Capture the cell that displays the provided text and extract its (x, y) central coordinate. 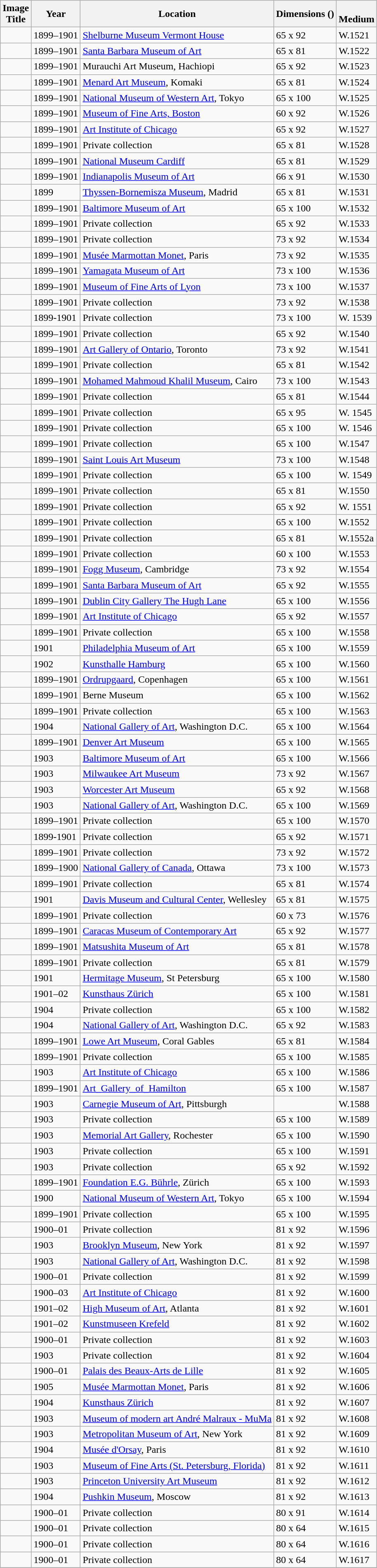
W.1570 (357, 821)
W.1596 (357, 1230)
Museum of Fine Arts, Boston (177, 114)
W.1617 (357, 1560)
1900–03 (56, 1293)
High Museum of Art, Atlanta (177, 1308)
Metropolitan Museum of Art, New York (177, 1434)
W.1531 (357, 192)
W.1615 (357, 1528)
W.1555 (357, 585)
Menard Art Museum, Komaki (177, 82)
Caracas Museum of Contemporary Art (177, 931)
W.1573 (357, 868)
W.1607 (357, 1402)
Philadelphia Museum of Art (177, 648)
W.1527 (357, 129)
W.1556 (357, 601)
W.1572 (357, 852)
Ordrupgaard, Copenhagen (177, 679)
W.1526 (357, 114)
W.1599 (357, 1277)
W.1521 (357, 35)
Fogg Museum, Cambridge (177, 569)
W.1613 (357, 1497)
1902 (56, 664)
60 x 92 (305, 114)
W.1597 (357, 1245)
1905 (56, 1387)
W.1606 (357, 1387)
W.1554 (357, 569)
60 x 73 (305, 915)
W.1533 (357, 224)
60 x 100 (305, 554)
W.1601 (357, 1308)
W.1548 (357, 460)
Pushkin Museum, Moscow (177, 1497)
W.1534 (357, 240)
Dimensions () (305, 14)
ImageTitle (16, 14)
W.1580 (357, 978)
Milwaukee Art Museum (177, 774)
W.1522 (357, 51)
66 x 91 (305, 176)
W.1552 (357, 522)
Medium (357, 14)
W.1609 (357, 1434)
Denver Art Museum (177, 742)
Kunsthalle Hamburg (177, 664)
W.1566 (357, 758)
W.1523 (357, 66)
Princeton University Art Museum (177, 1481)
W.1612 (357, 1481)
W.1529 (357, 161)
W.1536 (357, 271)
W.1602 (357, 1324)
W.1530 (357, 176)
W.1604 (357, 1355)
Palais des Beaux-Arts de Lille (177, 1371)
W.1576 (357, 915)
Location (177, 14)
W.1605 (357, 1371)
W.1568 (357, 790)
W. 1539 (357, 318)
W. 1546 (357, 428)
W.1574 (357, 884)
W.1567 (357, 774)
Art_Gallery_of_Hamilton (177, 1088)
W.1559 (357, 648)
W.1540 (357, 334)
Berne Museum (177, 695)
W. 1549 (357, 475)
Matsushita Museum of Art (177, 946)
W.1581 (357, 994)
W.1543 (357, 381)
W.1560 (357, 664)
W.1586 (357, 1072)
W.1575 (357, 899)
Museum of modern art André Malraux - MuMa (177, 1418)
W.1610 (357, 1449)
W.1525 (357, 98)
W.1603 (357, 1340)
W.1541 (357, 349)
Musée d'Orsay, Paris (177, 1449)
W. 1545 (357, 412)
Foundation E.G. Bührle, Zürich (177, 1182)
National Gallery of Canada, Ottawa (177, 868)
W.1595 (357, 1214)
Brooklyn Museum, New York (177, 1245)
W.1524 (357, 82)
W.1537 (357, 287)
Lowe Art Museum, Coral Gables (177, 1041)
W.1578 (357, 946)
W.1564 (357, 727)
W.1552a (357, 538)
W.1584 (357, 1041)
W.1598 (357, 1261)
W.1590 (357, 1135)
W.1589 (357, 1120)
W.1562 (357, 695)
W.1591 (357, 1151)
W.1608 (357, 1418)
Murauchi Art Museum, Hachiopi (177, 66)
W.1579 (357, 963)
W.1611 (357, 1466)
Indianapolis Museum of Art (177, 176)
Kunstmuseen Krefeld (177, 1324)
W. 1551 (357, 507)
1899 (56, 192)
Worcester Art Museum (177, 790)
Carnegie Museum of Art, Pittsburgh (177, 1104)
W.1616 (357, 1544)
Mohamed Mahmoud Khalil Museum, Cairo (177, 381)
W.1542 (357, 365)
W.1550 (357, 491)
Art Gallery of Ontario, Toronto (177, 349)
W.1583 (357, 1025)
W.1588 (357, 1104)
W.1577 (357, 931)
80 x 91 (305, 1513)
65 x 95 (305, 412)
W.1571 (357, 837)
W.1528 (357, 145)
Hermitage Museum, St Petersburg (177, 978)
1899–1900 (56, 868)
W.1614 (357, 1513)
1900 (56, 1198)
W.1600 (357, 1293)
Dublin City Gallery The Hugh Lane (177, 601)
W.1592 (357, 1167)
W.1593 (357, 1182)
W.1532 (357, 208)
Year (56, 14)
W.1594 (357, 1198)
National Museum Cardiff (177, 161)
Thyssen-Bornemisza Museum, Madrid (177, 192)
Davis Museum and Cultural Center, Wellesley (177, 899)
Museum of Fine Arts (St. Petersburg, Florida) (177, 1466)
W.1587 (357, 1088)
W.1557 (357, 617)
Memorial Art Gallery, Rochester (177, 1135)
W.1563 (357, 711)
W.1553 (357, 554)
W.1544 (357, 396)
W.1558 (357, 632)
W.1538 (357, 302)
W.1535 (357, 255)
W.1585 (357, 1057)
Shelburne Museum Vermont House (177, 35)
Museum of Fine Arts of Lyon (177, 287)
W.1569 (357, 805)
Saint Louis Art Museum (177, 460)
W.1582 (357, 1010)
Yamagata Museum of Art (177, 271)
W.1561 (357, 679)
W.1565 (357, 742)
W.1547 (357, 444)
